Search for the cell housing the specified text and yield its [x, y] center coordinate. 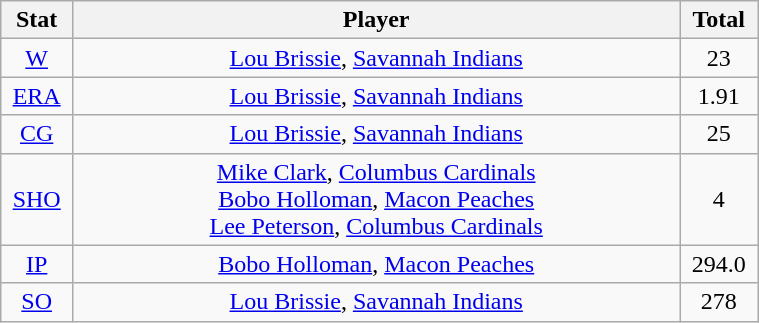
4 [719, 199]
294.0 [719, 264]
SO [37, 302]
SHO [37, 199]
1.91 [719, 96]
278 [719, 302]
Total [719, 20]
23 [719, 58]
Mike Clark, Columbus Cardinals Bobo Holloman, Macon Peaches Lee Peterson, Columbus Cardinals [376, 199]
W [37, 58]
25 [719, 134]
CG [37, 134]
Bobo Holloman, Macon Peaches [376, 264]
Stat [37, 20]
ERA [37, 96]
Player [376, 20]
IP [37, 264]
